Scan for the cell matching the given text and deliver its (X, Y) coordinate at center. 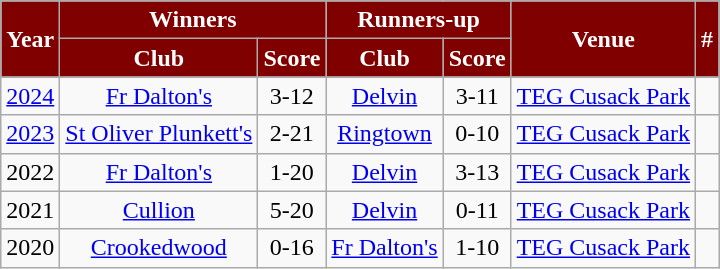
2023 (30, 134)
3-11 (477, 96)
1-20 (292, 172)
2021 (30, 210)
Winners (193, 20)
Venue (603, 39)
5-20 (292, 210)
0-11 (477, 210)
2-21 (292, 134)
# (708, 39)
Cullion (159, 210)
3-12 (292, 96)
2022 (30, 172)
3-13 (477, 172)
Ringtown (384, 134)
0-10 (477, 134)
St Oliver Plunkett's (159, 134)
2024 (30, 96)
Year (30, 39)
2020 (30, 248)
Crookedwood (159, 248)
0-16 (292, 248)
Runners-up (418, 20)
1-10 (477, 248)
